Determine the (x, y) coordinate at the center of the cell enclosing the given text.  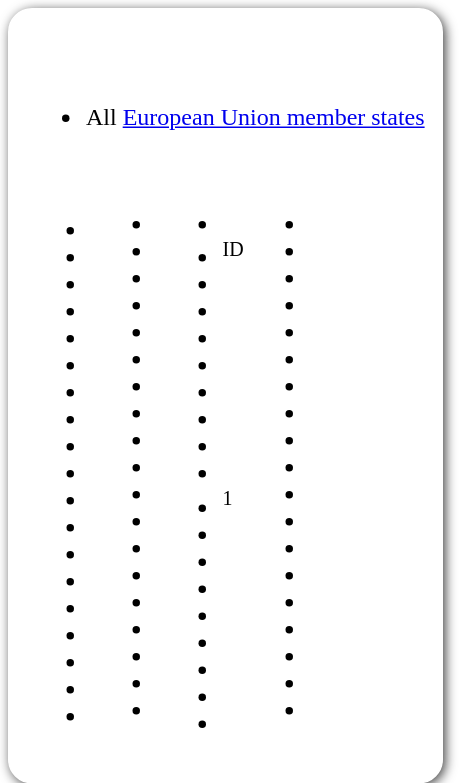
ID1 (203, 460)
